Determine the (X, Y) coordinate at the center of the cell enclosing the given text.  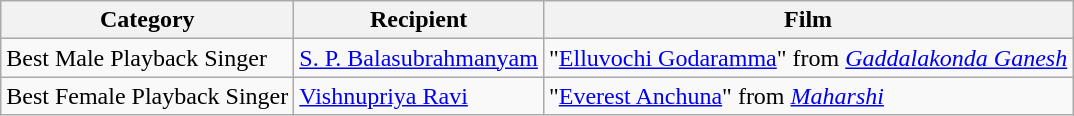
Film (808, 20)
Best Male Playback Singer (148, 58)
Vishnupriya Ravi (419, 96)
"Everest Anchuna" from Maharshi (808, 96)
Best Female Playback Singer (148, 96)
Recipient (419, 20)
S. P. Balasubrahmanyam (419, 58)
Category (148, 20)
"Elluvochi Godaramma" from Gaddalakonda Ganesh (808, 58)
